Scan for the cell matching the given text and deliver its [x, y] coordinate at center. 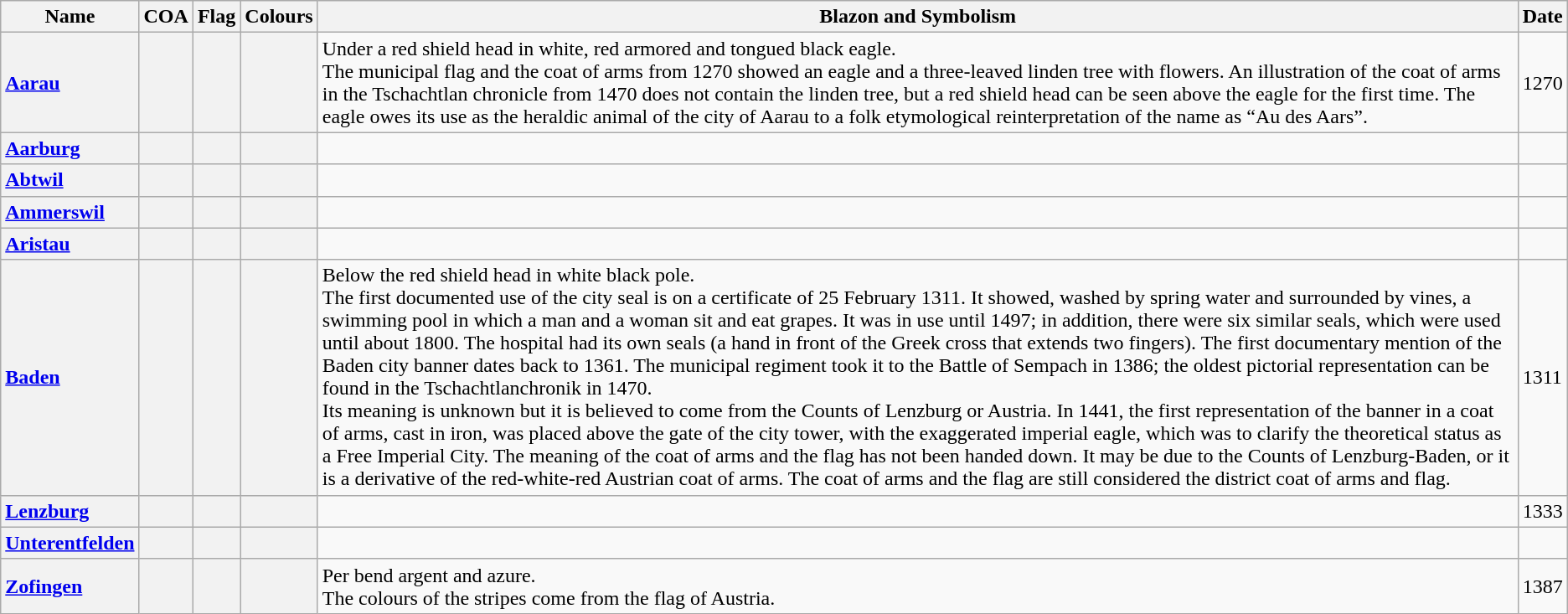
Lenzburg [70, 511]
Date [1543, 17]
1333 [1543, 511]
Zofingen [70, 586]
Aristau [70, 244]
Unterentfelden [70, 543]
Name [70, 17]
Baden [70, 377]
Abtwil [70, 180]
Per bend argent and azure.The colours of the stripes come from the flag of Austria. [918, 586]
1387 [1543, 586]
Aarburg [70, 148]
Blazon and Symbolism [918, 17]
Colours [279, 17]
Aarau [70, 82]
Ammerswil [70, 212]
COA [166, 17]
1311 [1543, 377]
Flag [216, 17]
1270 [1543, 82]
